Scan for the cell matching the given text and deliver its [x, y] coordinate at center. 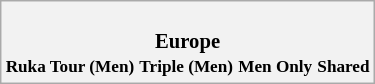
Europe Ruka Tour (Men) Triple (Men) Men Only Shared [188, 41]
